Determine the [x, y] coordinate at the center of the cell enclosing the given text.  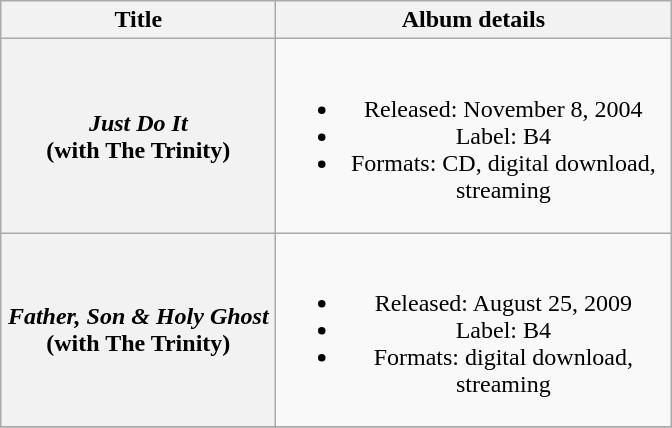
Released: August 25, 2009Label: B4Formats: digital download, streaming [474, 330]
Title [138, 20]
Just Do It(with The Trinity) [138, 136]
Released: November 8, 2004Label: B4Formats: CD, digital download, streaming [474, 136]
Album details [474, 20]
Father, Son & Holy Ghost(with The Trinity) [138, 330]
